Determine the [X, Y] coordinate at the center of the cell enclosing the given text.  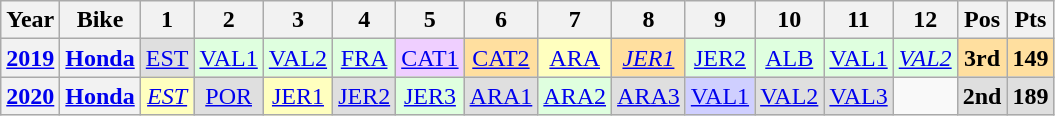
11 [858, 20]
Bike [100, 20]
Pos [982, 20]
12 [925, 20]
Year [30, 20]
ALB [790, 58]
6 [501, 20]
3 [298, 20]
2 [228, 20]
ARA1 [501, 96]
VAL3 [858, 96]
1 [167, 20]
ARA2 [575, 96]
2020 [30, 96]
189 [1030, 96]
ARA3 [649, 96]
ARA [575, 58]
149 [1030, 58]
FRA [364, 58]
4 [364, 20]
10 [790, 20]
5 [430, 20]
3rd [982, 58]
CAT1 [430, 58]
7 [575, 20]
JER3 [430, 96]
2019 [30, 58]
Pts [1030, 20]
9 [720, 20]
POR [228, 96]
CAT2 [501, 58]
8 [649, 20]
2nd [982, 96]
